Return the (X, Y) coordinate for the center point of the cell that contains the specified text.  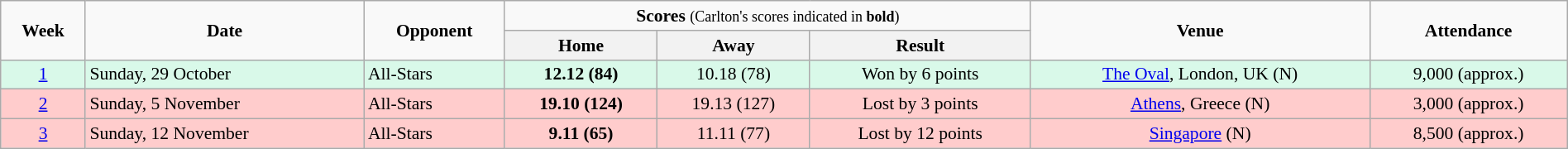
19.10 (124) (581, 104)
The Oval, London, UK (N) (1200, 74)
3,000 (approx.) (1469, 104)
Sunday, 5 November (225, 104)
Lost by 3 points (920, 104)
Opponent (434, 30)
Away (734, 46)
Attendance (1469, 30)
12.12 (84) (581, 74)
Won by 6 points (920, 74)
Home (581, 46)
Sunday, 29 October (225, 74)
Result (920, 46)
Date (225, 30)
19.13 (127) (734, 104)
1 (43, 74)
Venue (1200, 30)
Week (43, 30)
Lost by 12 points (920, 134)
10.18 (78) (734, 74)
3 (43, 134)
11.11 (77) (734, 134)
Athens, Greece (N) (1200, 104)
9,000 (approx.) (1469, 74)
8,500 (approx.) (1469, 134)
Sunday, 12 November (225, 134)
Singapore (N) (1200, 134)
Scores (Carlton's scores indicated in bold) (767, 16)
2 (43, 104)
9.11 (65) (581, 134)
